Determine the [x, y] coordinate at the center of the cell enclosing the given text.  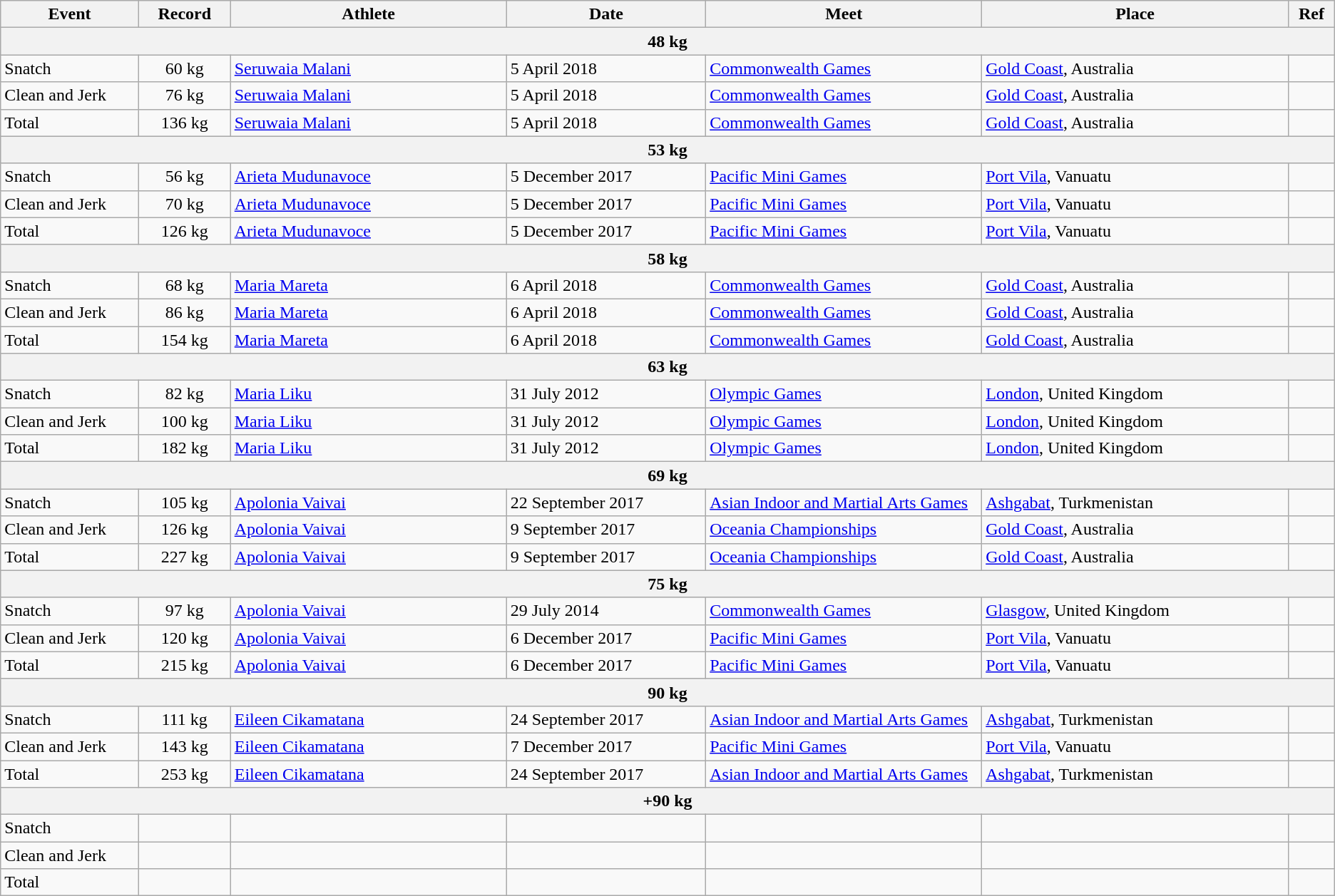
69 kg [667, 475]
100 kg [184, 421]
97 kg [184, 611]
29 July 2014 [606, 611]
48 kg [667, 41]
Place [1135, 14]
182 kg [184, 448]
86 kg [184, 312]
22 September 2017 [606, 503]
Date [606, 14]
56 kg [184, 177]
90 kg [667, 692]
105 kg [184, 503]
215 kg [184, 665]
60 kg [184, 68]
120 kg [184, 638]
63 kg [667, 367]
Ref [1312, 14]
154 kg [184, 340]
70 kg [184, 204]
Event [70, 14]
111 kg [184, 719]
82 kg [184, 394]
227 kg [184, 557]
76 kg [184, 96]
68 kg [184, 285]
Meet [844, 14]
253 kg [184, 773]
Glasgow, United Kingdom [1135, 611]
Record [184, 14]
+90 kg [667, 801]
7 December 2017 [606, 746]
Athlete [368, 14]
75 kg [667, 584]
143 kg [184, 746]
136 kg [184, 123]
58 kg [667, 258]
53 kg [667, 150]
